Search for the cell housing the specified text and yield its (X, Y) center coordinate. 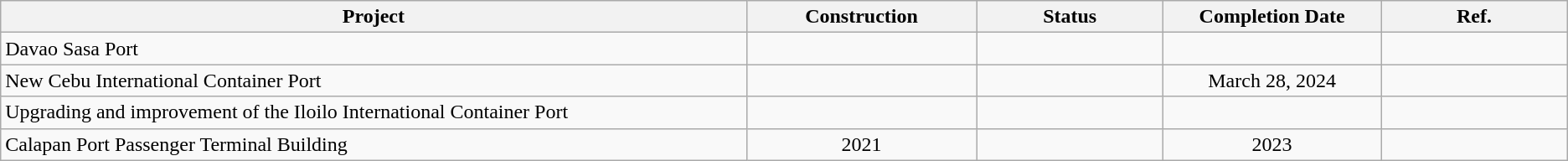
Ref. (1474, 17)
2023 (1272, 144)
Project (374, 17)
Construction (861, 17)
Completion Date (1272, 17)
Upgrading and improvement of the Iloilo International Container Port (374, 112)
March 28, 2024 (1272, 80)
Davao Sasa Port (374, 49)
Status (1070, 17)
Calapan Port Passenger Terminal Building (374, 144)
New Cebu International Container Port (374, 80)
2021 (861, 144)
